Scan for the cell matching the given text and deliver its (x, y) coordinate at center. 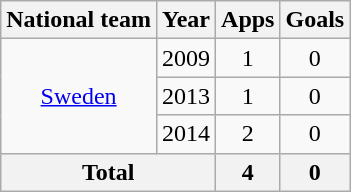
Year (186, 20)
Sweden (79, 96)
2014 (186, 134)
4 (248, 172)
Total (108, 172)
National team (79, 20)
Apps (248, 20)
2009 (186, 58)
2013 (186, 96)
Goals (315, 20)
2 (248, 134)
